Detect which cell encompasses the target text, then output its [x, y] center coordinate. 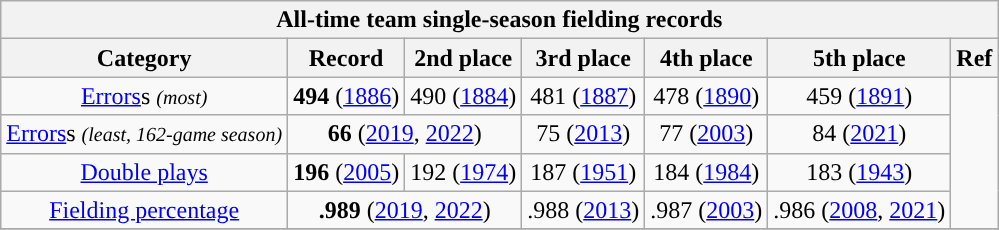
Errorss (least, 162-game season) [144, 134]
4th place [706, 58]
2nd place [464, 58]
3rd place [584, 58]
Errorss (most) [144, 96]
84 (2021) [860, 134]
Record [346, 58]
Ref [974, 58]
481 (1887) [584, 96]
478 (1890) [706, 96]
Fielding percentage [144, 210]
.987 (2003) [706, 210]
.986 (2008, 2021) [860, 210]
All-time team single-season fielding records [500, 20]
.989 (2019, 2022) [405, 210]
494 (1886) [346, 96]
459 (1891) [860, 96]
196 (2005) [346, 172]
5th place [860, 58]
Category [144, 58]
66 (2019, 2022) [405, 134]
490 (1884) [464, 96]
.988 (2013) [584, 210]
77 (2003) [706, 134]
184 (1984) [706, 172]
Double plays [144, 172]
75 (2013) [584, 134]
192 (1974) [464, 172]
183 (1943) [860, 172]
187 (1951) [584, 172]
